Pinpoint the cell where the given text exists, returning its [x, y] midpoint coordinate. 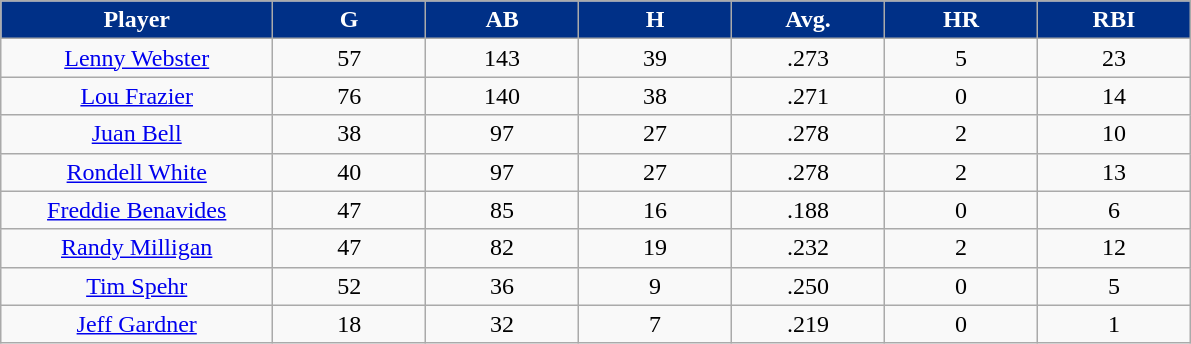
.219 [808, 324]
19 [656, 248]
.271 [808, 96]
12 [1114, 248]
82 [502, 248]
85 [502, 210]
6 [1114, 210]
Lenny Webster [137, 58]
HR [960, 20]
52 [350, 286]
.250 [808, 286]
Jeff Gardner [137, 324]
76 [350, 96]
9 [656, 286]
H [656, 20]
Player [137, 20]
Freddie Benavides [137, 210]
13 [1114, 172]
57 [350, 58]
36 [502, 286]
39 [656, 58]
16 [656, 210]
7 [656, 324]
Randy Milligan [137, 248]
18 [350, 324]
Rondell White [137, 172]
RBI [1114, 20]
14 [1114, 96]
1 [1114, 324]
Avg. [808, 20]
10 [1114, 134]
143 [502, 58]
.273 [808, 58]
40 [350, 172]
Juan Bell [137, 134]
23 [1114, 58]
G [350, 20]
Lou Frazier [137, 96]
Tim Spehr [137, 286]
32 [502, 324]
AB [502, 20]
.188 [808, 210]
140 [502, 96]
.232 [808, 248]
